For the text-containing cell, return its midpoint in (x, y) coordinate format. 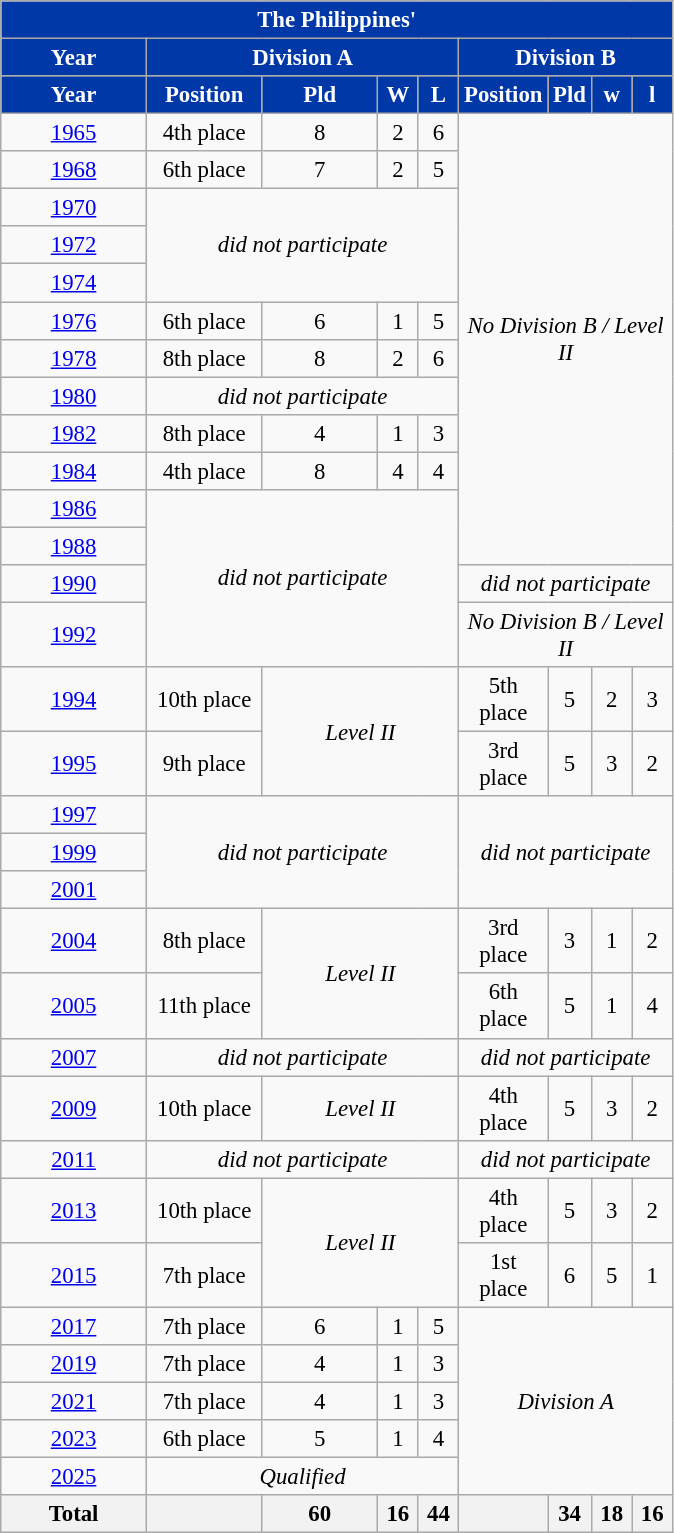
44 (438, 1514)
The Philippines' (337, 20)
1965 (74, 133)
1968 (74, 170)
34 (570, 1514)
18 (612, 1514)
11th place (204, 1006)
5th place (504, 700)
1st place (504, 1276)
1984 (74, 471)
Total (74, 1514)
Division B (566, 58)
1972 (74, 245)
1988 (74, 546)
1986 (74, 509)
1990 (74, 584)
2004 (74, 942)
1994 (74, 700)
2001 (74, 890)
L (438, 95)
Qualified (302, 1477)
1997 (74, 815)
2011 (74, 1159)
2009 (74, 1108)
9th place (204, 764)
2021 (74, 1401)
1978 (74, 358)
7 (320, 170)
60 (320, 1514)
1970 (74, 208)
2013 (74, 1210)
2025 (74, 1477)
1976 (74, 321)
2015 (74, 1276)
2005 (74, 1006)
1982 (74, 433)
w (612, 95)
1995 (74, 764)
1992 (74, 634)
1999 (74, 853)
1974 (74, 283)
W (398, 95)
2017 (74, 1326)
2007 (74, 1057)
2023 (74, 1439)
2019 (74, 1364)
1980 (74, 396)
l (652, 95)
